Search for the cell housing the specified text and yield its (X, Y) center coordinate. 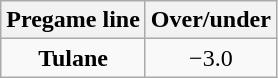
−3.0 (210, 58)
Over/under (210, 20)
Pregame line (74, 20)
Tulane (74, 58)
